Determine the [x, y] coordinate at the center of the cell enclosing the given text.  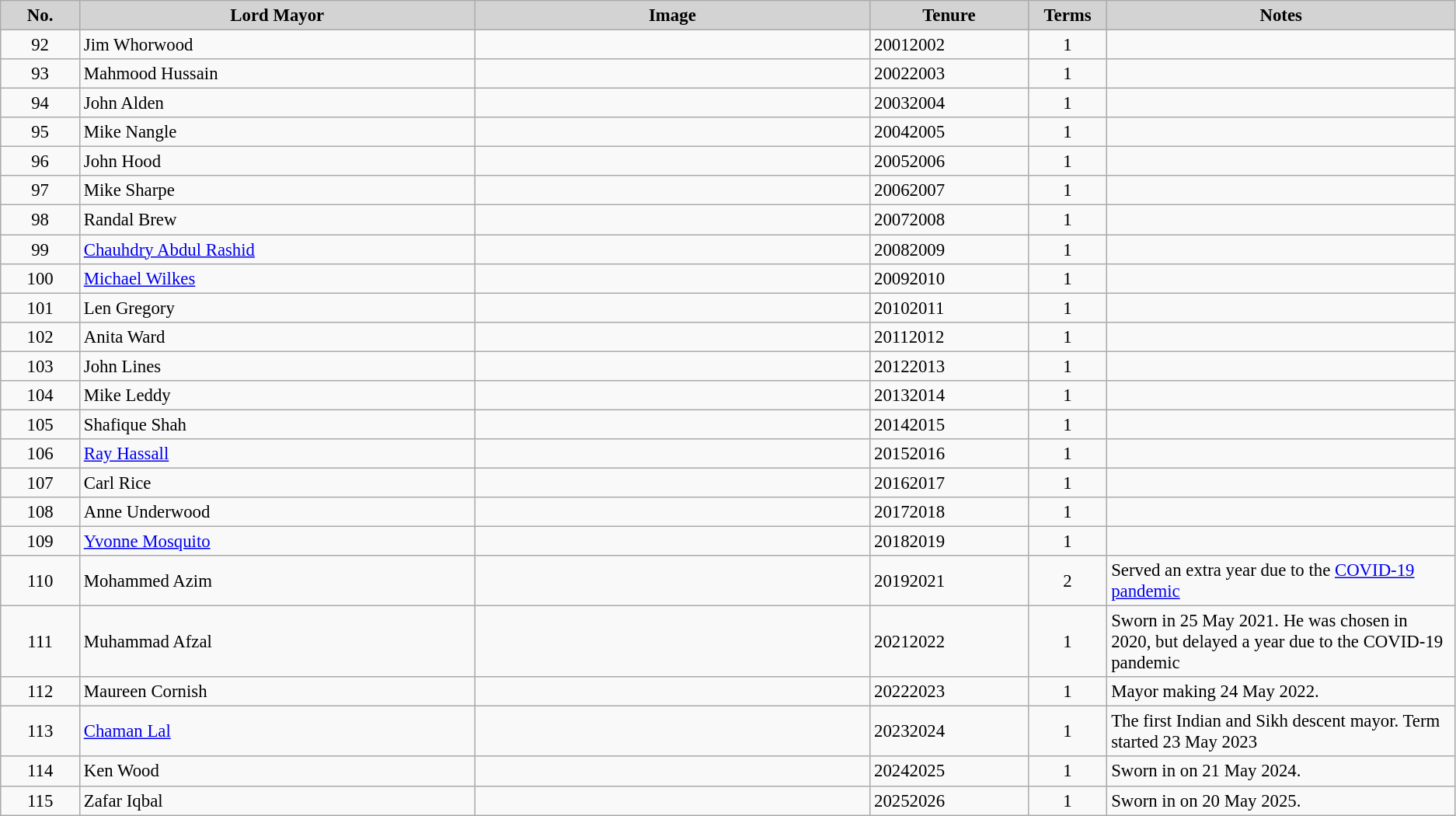
20212022 [949, 642]
Ken Wood [277, 772]
20242025 [949, 772]
Chaman Lal [277, 732]
Yvonne Mosquito [277, 542]
Muhammad Afzal [277, 642]
94 [40, 103]
20022003 [949, 74]
20182019 [949, 542]
108 [40, 512]
97 [40, 190]
Shafique Shah [277, 424]
20032004 [949, 103]
114 [40, 772]
Mike Leddy [277, 396]
20062007 [949, 190]
Mahmood Hussain [277, 74]
No. [40, 16]
John Alden [277, 103]
106 [40, 454]
Terms [1068, 16]
115 [40, 800]
107 [40, 483]
102 [40, 337]
113 [40, 732]
Anne Underwood [277, 512]
96 [40, 162]
104 [40, 396]
20152016 [949, 454]
Mohammed Azim [277, 581]
Mike Nangle [277, 132]
20172018 [949, 512]
20052006 [949, 162]
20122013 [949, 366]
Mike Sharpe [277, 190]
92 [40, 45]
20192021 [949, 581]
20232024 [949, 732]
Randal Brew [277, 220]
Notes [1281, 16]
Image [673, 16]
20102011 [949, 308]
20082009 [949, 249]
Michael Wilkes [277, 278]
20142015 [949, 424]
Sworn in 25 May 2021. He was chosen in 2020, but delayed a year due to the COVID-19 pandemic [1281, 642]
Tenure [949, 16]
John Hood [277, 162]
Carl Rice [277, 483]
93 [40, 74]
Chauhdry Abdul Rashid [277, 249]
110 [40, 581]
103 [40, 366]
20092010 [949, 278]
112 [40, 692]
Served an extra year due to the COVID-19 pandemic [1281, 581]
The first Indian and Sikh descent mayor. Term started 23 May 2023 [1281, 732]
Jim Whorwood [277, 45]
Zafar Iqbal [277, 800]
2 [1068, 581]
Sworn in on 20 May 2025. [1281, 800]
John Lines [277, 366]
20012002 [949, 45]
20222023 [949, 692]
Anita Ward [277, 337]
20132014 [949, 396]
109 [40, 542]
101 [40, 308]
Sworn in on 21 May 2024. [1281, 772]
Lord Mayor [277, 16]
99 [40, 249]
Mayor making 24 May 2022. [1281, 692]
95 [40, 132]
20112012 [949, 337]
105 [40, 424]
20252026 [949, 800]
20072008 [949, 220]
Ray Hassall [277, 454]
20042005 [949, 132]
98 [40, 220]
Maureen Cornish [277, 692]
Len Gregory [277, 308]
100 [40, 278]
20162017 [949, 483]
111 [40, 642]
